Scan for the cell matching the given text and deliver its (x, y) coordinate at center. 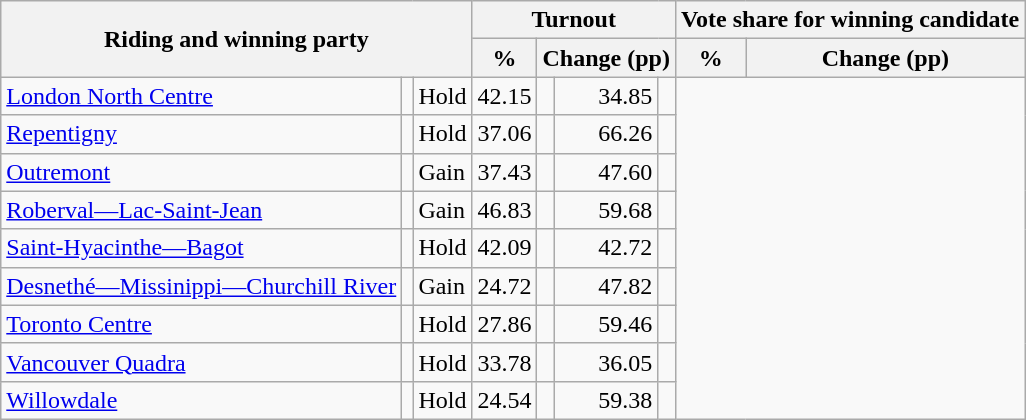
Desnethé—Missinippi—Churchill River (202, 286)
42.09 (504, 248)
27.86 (504, 324)
47.60 (606, 172)
47.82 (606, 286)
24.72 (504, 286)
59.38 (606, 400)
Vancouver Quadra (202, 362)
37.43 (504, 172)
Saint-Hyacinthe—Bagot (202, 248)
37.06 (504, 134)
66.26 (606, 134)
Vote share for winning candidate (850, 20)
34.85 (606, 96)
Roberval—Lac-Saint-Jean (202, 210)
London North Centre (202, 96)
59.68 (606, 210)
Riding and winning party (236, 39)
Turnout (574, 20)
Toronto Centre (202, 324)
59.46 (606, 324)
Repentigny (202, 134)
Outremont (202, 172)
Willowdale (202, 400)
46.83 (504, 210)
33.78 (504, 362)
42.15 (504, 96)
42.72 (606, 248)
24.54 (504, 400)
36.05 (606, 362)
